Output the [x, y] coordinate of the center of the cell containing the given text.  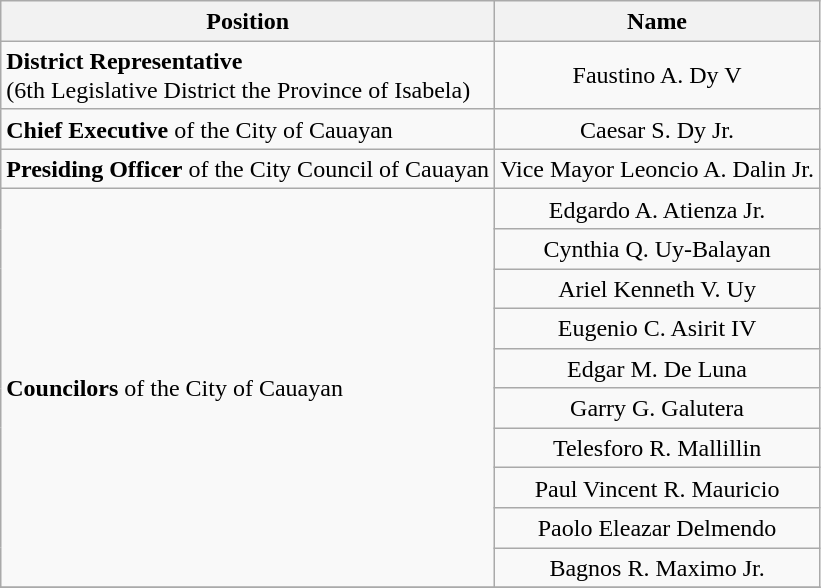
Chief Executive of the City of Cauayan [248, 129]
Bagnos R. Maximo Jr. [658, 568]
Name [658, 21]
Cynthia Q. Uy-Balayan [658, 249]
District Representative(6th Legislative District the Province of Isabela) [248, 76]
Edgar M. De Luna [658, 368]
Caesar S. Dy Jr. [658, 129]
Ariel Kenneth V. Uy [658, 289]
Paolo Eleazar Delmendo [658, 528]
Telesforo R. Mallillin [658, 448]
Position [248, 21]
Edgardo A. Atienza Jr. [658, 209]
Faustino A. Dy V [658, 76]
Garry G. Galutera [658, 408]
Vice Mayor Leoncio A. Dalin Jr. [658, 169]
Councilors of the City of Cauayan [248, 388]
Presiding Officer of the City Council of Cauayan [248, 169]
Paul Vincent R. Mauricio [658, 488]
Eugenio C. Asirit IV [658, 328]
